Search for the cell housing the specified text and yield its [x, y] center coordinate. 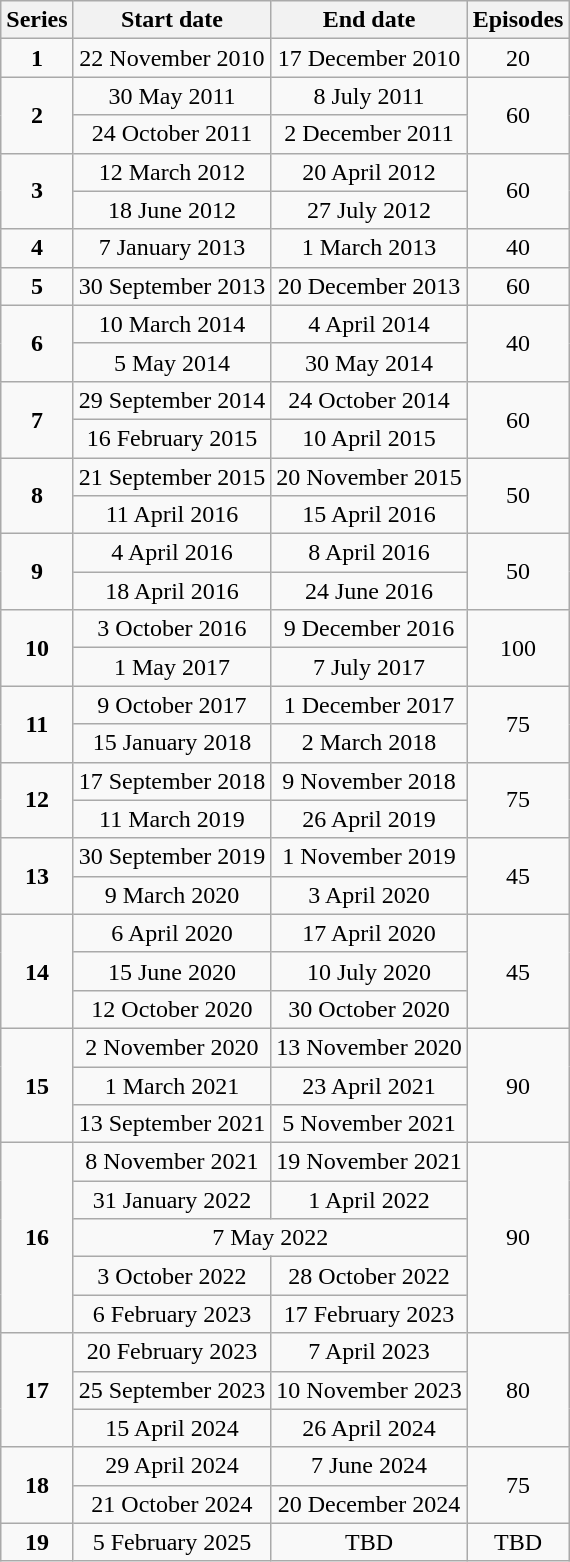
11 April 2016 [172, 515]
10 [37, 648]
8 November 2021 [172, 1162]
22 November 2010 [172, 58]
2 December 2011 [369, 134]
11 [37, 724]
7 April 2023 [369, 1352]
12 October 2020 [172, 1009]
20 December 2013 [369, 286]
9 December 2016 [369, 629]
80 [518, 1390]
7 January 2013 [172, 248]
20 December 2024 [369, 1504]
15 April 2024 [172, 1428]
5 February 2025 [172, 1542]
14 [37, 971]
6 February 2023 [172, 1314]
29 September 2014 [172, 400]
19 [37, 1542]
17 September 2018 [172, 781]
18 April 2016 [172, 591]
20 February 2023 [172, 1352]
13 November 2020 [369, 1047]
30 October 2020 [369, 1009]
20 November 2015 [369, 477]
1 December 2017 [369, 705]
2 November 2020 [172, 1047]
2 March 2018 [369, 743]
1 [37, 58]
26 April 2019 [369, 819]
27 July 2012 [369, 210]
10 March 2014 [172, 324]
24 June 2016 [369, 591]
9 November 2018 [369, 781]
28 October 2022 [369, 1276]
8 [37, 496]
23 April 2021 [369, 1085]
End date [369, 20]
20 April 2012 [369, 172]
1 April 2022 [369, 1200]
9 October 2017 [172, 705]
13 September 2021 [172, 1124]
17 December 2010 [369, 58]
30 September 2019 [172, 857]
10 April 2015 [369, 438]
24 October 2011 [172, 134]
10 July 2020 [369, 971]
17 April 2020 [369, 933]
7 July 2017 [369, 667]
15 January 2018 [172, 743]
4 [37, 248]
8 July 2011 [369, 96]
7 June 2024 [369, 1466]
17 [37, 1390]
6 April 2020 [172, 933]
100 [518, 648]
7 [37, 419]
9 March 2020 [172, 895]
24 October 2014 [369, 400]
Episodes [518, 20]
3 October 2016 [172, 629]
25 September 2023 [172, 1390]
15 June 2020 [172, 971]
3 [37, 191]
29 April 2024 [172, 1466]
30 May 2014 [369, 362]
21 October 2024 [172, 1504]
10 November 2023 [369, 1390]
31 January 2022 [172, 1200]
1 March 2021 [172, 1085]
19 November 2021 [369, 1162]
17 February 2023 [369, 1314]
1 May 2017 [172, 667]
5 November 2021 [369, 1124]
16 February 2015 [172, 438]
5 [37, 286]
1 November 2019 [369, 857]
12 March 2012 [172, 172]
Start date [172, 20]
30 May 2011 [172, 96]
2 [37, 115]
30 September 2013 [172, 286]
8 April 2016 [369, 553]
6 [37, 343]
18 [37, 1485]
12 [37, 800]
20 [518, 58]
Series [37, 20]
3 April 2020 [369, 895]
13 [37, 876]
26 April 2024 [369, 1428]
1 March 2013 [369, 248]
7 May 2022 [270, 1238]
18 June 2012 [172, 210]
16 [37, 1238]
9 [37, 572]
21 September 2015 [172, 477]
4 April 2014 [369, 324]
3 October 2022 [172, 1276]
15 April 2016 [369, 515]
4 April 2016 [172, 553]
5 May 2014 [172, 362]
11 March 2019 [172, 819]
15 [37, 1085]
